Return the [X, Y] coordinate for the center point of the cell that contains the specified text.  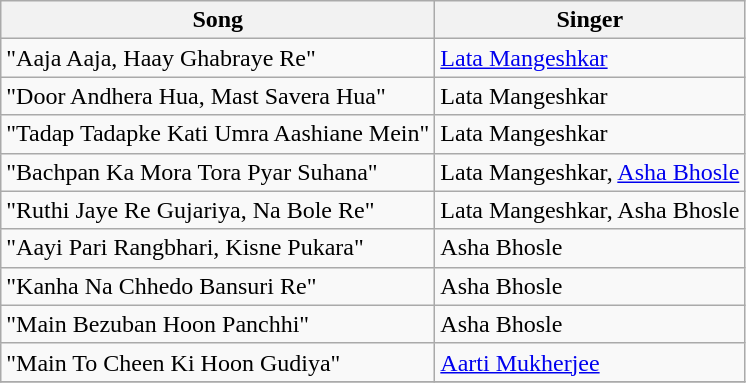
"Main Bezuban Hoon Panchhi" [218, 324]
"Tadap Tadapke Kati Umra Aashiane Mein" [218, 134]
Singer [590, 20]
"Bachpan Ka Mora Tora Pyar Suhana" [218, 172]
"Aaja Aaja, Haay Ghabraye Re" [218, 58]
"Ruthi Jaye Re Gujariya, Na Bole Re" [218, 210]
Song [218, 20]
"Kanha Na Chhedo Bansuri Re" [218, 286]
Aarti Mukherjee [590, 362]
"Main To Cheen Ki Hoon Gudiya" [218, 362]
"Aayi Pari Rangbhari, Kisne Pukara" [218, 248]
"Door Andhera Hua, Mast Savera Hua" [218, 96]
